Provide the [x, y] coordinate of the cell's center where the given text is located.  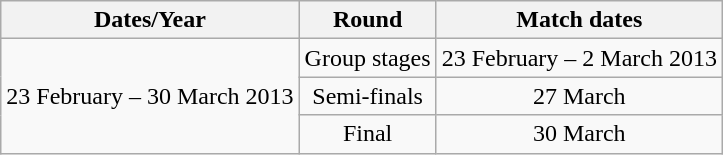
Round [368, 20]
Semi-finals [368, 96]
Final [368, 134]
Group stages [368, 58]
27 March [579, 96]
23 February – 2 March 2013 [579, 58]
Match dates [579, 20]
23 February – 30 March 2013 [150, 96]
30 March [579, 134]
Dates/Year [150, 20]
